Provide the (X, Y) coordinate of the cell's center where the given text is located.  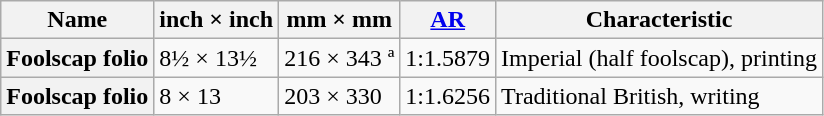
1:1.6256 (448, 96)
mm × mm (340, 20)
AR (448, 20)
inch × inch (216, 20)
Characteristic (660, 20)
Imperial (half foolscap), printing (660, 58)
1:1.5879 (448, 58)
Name (78, 20)
8½ × 13½ (216, 58)
8 × 13 (216, 96)
203 × 330 (340, 96)
216 × 343 ª (340, 58)
Traditional British, writing (660, 96)
